Search for the cell housing the specified text and yield its (x, y) center coordinate. 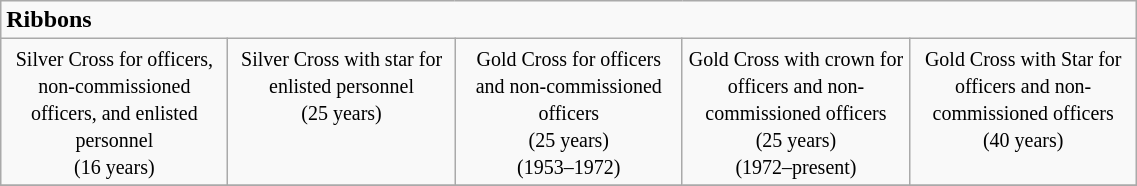
Gold Cross with crown for officers and non-commissioned officers(25 years) (1972–present) (796, 112)
Silver Cross for officers, non-commissioned officers, and enlisted personnel(16 years) (114, 112)
Ribbons (569, 20)
Gold Cross with Star for officers and non-commissioned officers(40 years) (1024, 112)
Gold Cross for officers and non-commissioned officers(25 years) (1953–1972) (568, 112)
Silver Cross with star for enlisted personnel(25 years) (342, 112)
